Locate the cell with the specified text and output its (x, y) center coordinate. 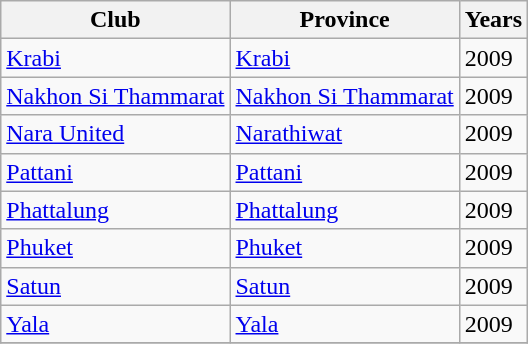
Years (493, 20)
Club (116, 20)
Nara United (116, 134)
Narathiwat (344, 134)
Province (344, 20)
